Output the (x, y) coordinate of the center of the cell containing the given text.  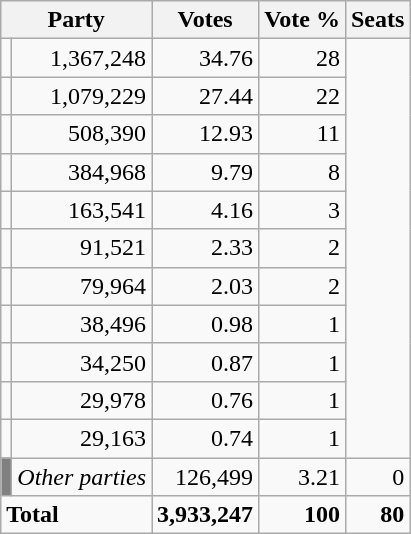
100 (302, 515)
0.87 (206, 362)
91,521 (82, 248)
384,968 (82, 172)
0.98 (206, 324)
1,079,229 (82, 96)
508,390 (82, 134)
3,933,247 (206, 515)
Vote % (302, 20)
12.93 (206, 134)
22 (302, 96)
34.76 (206, 58)
29,163 (82, 438)
2.03 (206, 286)
126,499 (206, 477)
3.21 (302, 477)
79,964 (82, 286)
8 (302, 172)
Votes (206, 20)
Party (76, 20)
0.74 (206, 438)
11 (302, 134)
Total (76, 515)
2.33 (206, 248)
9.79 (206, 172)
28 (302, 58)
27.44 (206, 96)
4.16 (206, 210)
29,978 (82, 400)
163,541 (82, 210)
0 (377, 477)
38,496 (82, 324)
80 (377, 515)
3 (302, 210)
Seats (377, 20)
Other parties (82, 477)
34,250 (82, 362)
1,367,248 (82, 58)
0.76 (206, 400)
